Provide the (x, y) coordinate of the cell's center where the given text is located.  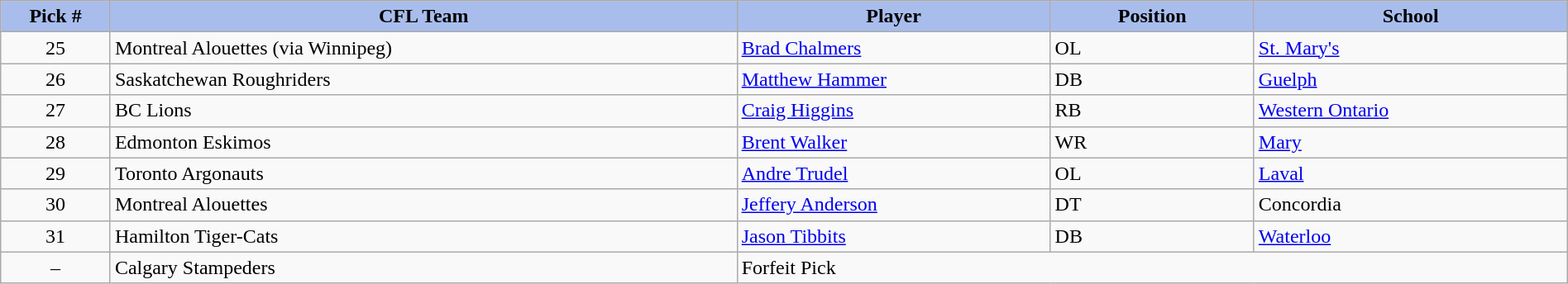
– (56, 267)
Pick # (56, 17)
Brad Chalmers (893, 48)
Laval (1411, 173)
30 (56, 205)
25 (56, 48)
Player (893, 17)
Hamilton Tiger-Cats (423, 236)
RB (1152, 111)
Mary (1411, 142)
Guelph (1411, 79)
28 (56, 142)
Brent Walker (893, 142)
DT (1152, 205)
Forfeit Pick (1152, 267)
Montreal Alouettes (via Winnipeg) (423, 48)
Western Ontario (1411, 111)
29 (56, 173)
Matthew Hammer (893, 79)
Edmonton Eskimos (423, 142)
Saskatchewan Roughriders (423, 79)
School (1411, 17)
Montreal Alouettes (423, 205)
Andre Trudel (893, 173)
Concordia (1411, 205)
CFL Team (423, 17)
26 (56, 79)
BC Lions (423, 111)
31 (56, 236)
WR (1152, 142)
Jeffery Anderson (893, 205)
Craig Higgins (893, 111)
St. Mary's (1411, 48)
Waterloo (1411, 236)
Jason Tibbits (893, 236)
Calgary Stampeders (423, 267)
27 (56, 111)
Position (1152, 17)
Toronto Argonauts (423, 173)
